Locate the cell with the specified text and output its (x, y) center coordinate. 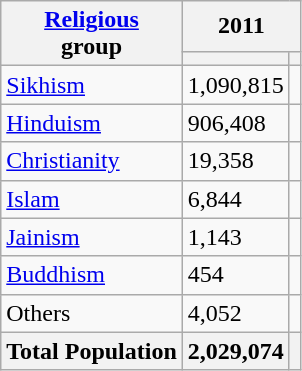
Hinduism (92, 123)
Christianity (92, 161)
2011 (241, 26)
2,029,074 (236, 351)
Total Population (92, 351)
906,408 (236, 123)
Religiousgroup (92, 34)
Jainism (92, 237)
Others (92, 313)
Sikhism (92, 85)
19,358 (236, 161)
454 (236, 275)
1,143 (236, 237)
Buddhism (92, 275)
Islam (92, 199)
1,090,815 (236, 85)
4,052 (236, 313)
6,844 (236, 199)
